Scan for the cell matching the given text and deliver its [x, y] coordinate at center. 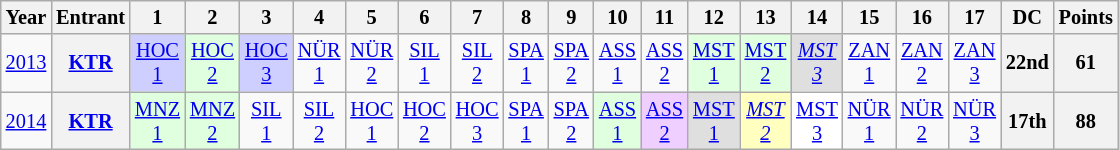
2014 [26, 121]
11 [664, 17]
88 [1086, 121]
4 [320, 17]
MNZ1 [158, 121]
7 [478, 17]
61 [1086, 63]
Entrant [90, 17]
Points [1086, 17]
ZAN2 [922, 63]
MNZ2 [212, 121]
DC [1028, 17]
16 [922, 17]
17th [1028, 121]
ZAN1 [870, 63]
13 [766, 17]
15 [870, 17]
6 [424, 17]
5 [372, 17]
ZAN3 [974, 63]
9 [572, 17]
NÜR3 [974, 121]
3 [266, 17]
8 [526, 17]
14 [817, 17]
1 [158, 17]
17 [974, 17]
2013 [26, 63]
Year [26, 17]
22nd [1028, 63]
2 [212, 17]
12 [714, 17]
10 [618, 17]
